Locate the cell with the specified text and output its (x, y) center coordinate. 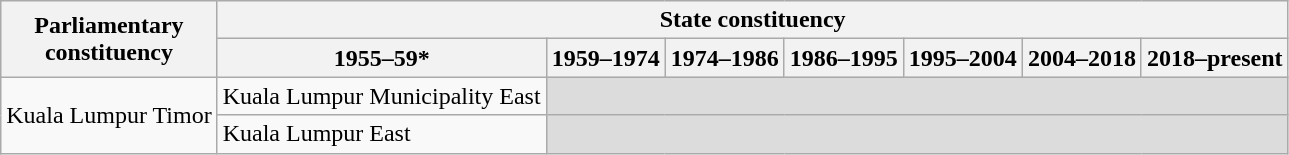
1986–1995 (844, 58)
1974–1986 (724, 58)
Kuala Lumpur Municipality East (382, 96)
1959–1974 (606, 58)
1955–59* (382, 58)
Parliamentaryconstituency (109, 39)
2004–2018 (1082, 58)
2018–present (1214, 58)
1995–2004 (962, 58)
State constituency (752, 20)
Kuala Lumpur East (382, 134)
Kuala Lumpur Timor (109, 115)
